Provide the (x, y) coordinate of the cell's center where the given text is located.  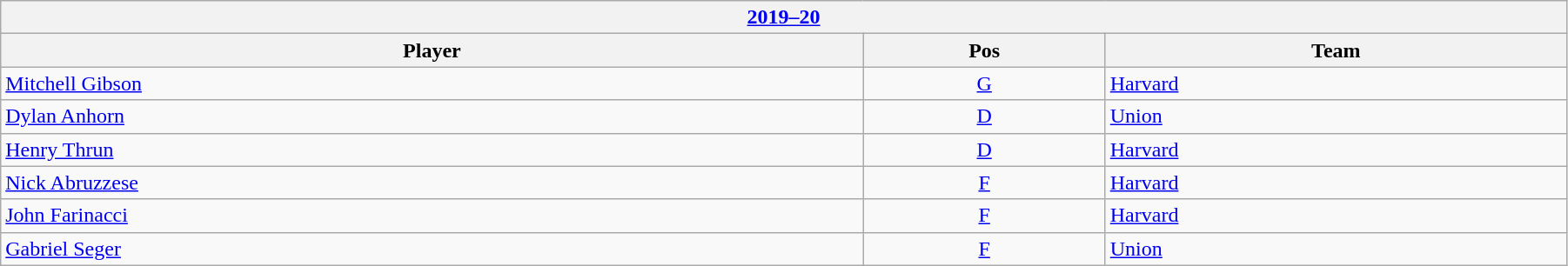
Player (432, 50)
Team (1336, 50)
Gabriel Seger (432, 249)
G (984, 83)
John Farinacci (432, 216)
Mitchell Gibson (432, 83)
Dylan Anhorn (432, 116)
Nick Abruzzese (432, 183)
Henry Thrun (432, 150)
Pos (984, 50)
2019–20 (784, 17)
